Identify which cell holds the provided text, then report its [X, Y] central coordinate. 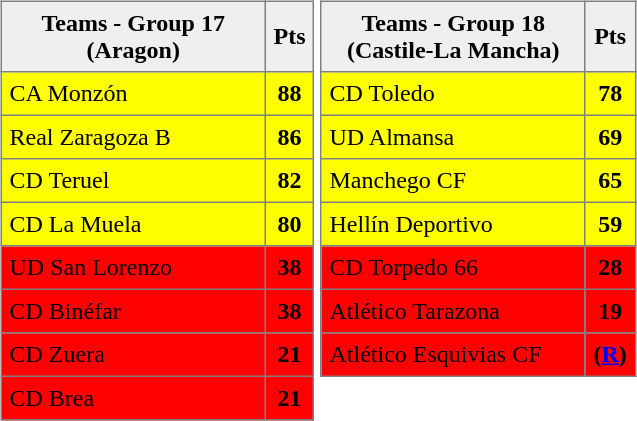
CD Zuera [133, 355]
82 [289, 181]
80 [289, 224]
78 [610, 94]
65 [610, 181]
CD Teruel [133, 181]
Teams - Group 18 (Castile-La Mancha) [453, 36]
19 [610, 311]
(R) [610, 355]
86 [289, 137]
28 [610, 268]
88 [289, 94]
UD Almansa [453, 137]
Real Zaragoza B [133, 137]
Hellín Deportivo [453, 224]
59 [610, 224]
69 [610, 137]
CA Monzón [133, 94]
UD San Lorenzo [133, 268]
Manchego CF [453, 181]
CD La Muela [133, 224]
CD Brea [133, 398]
Atlético Esquivias CF [453, 355]
CD Toledo [453, 94]
Teams - Group 17 (Aragon) [133, 36]
Atlético Tarazona [453, 311]
CD Binéfar [133, 311]
CD Torpedo 66 [453, 268]
